Determine the [x, y] coordinate at the center of the cell enclosing the given text.  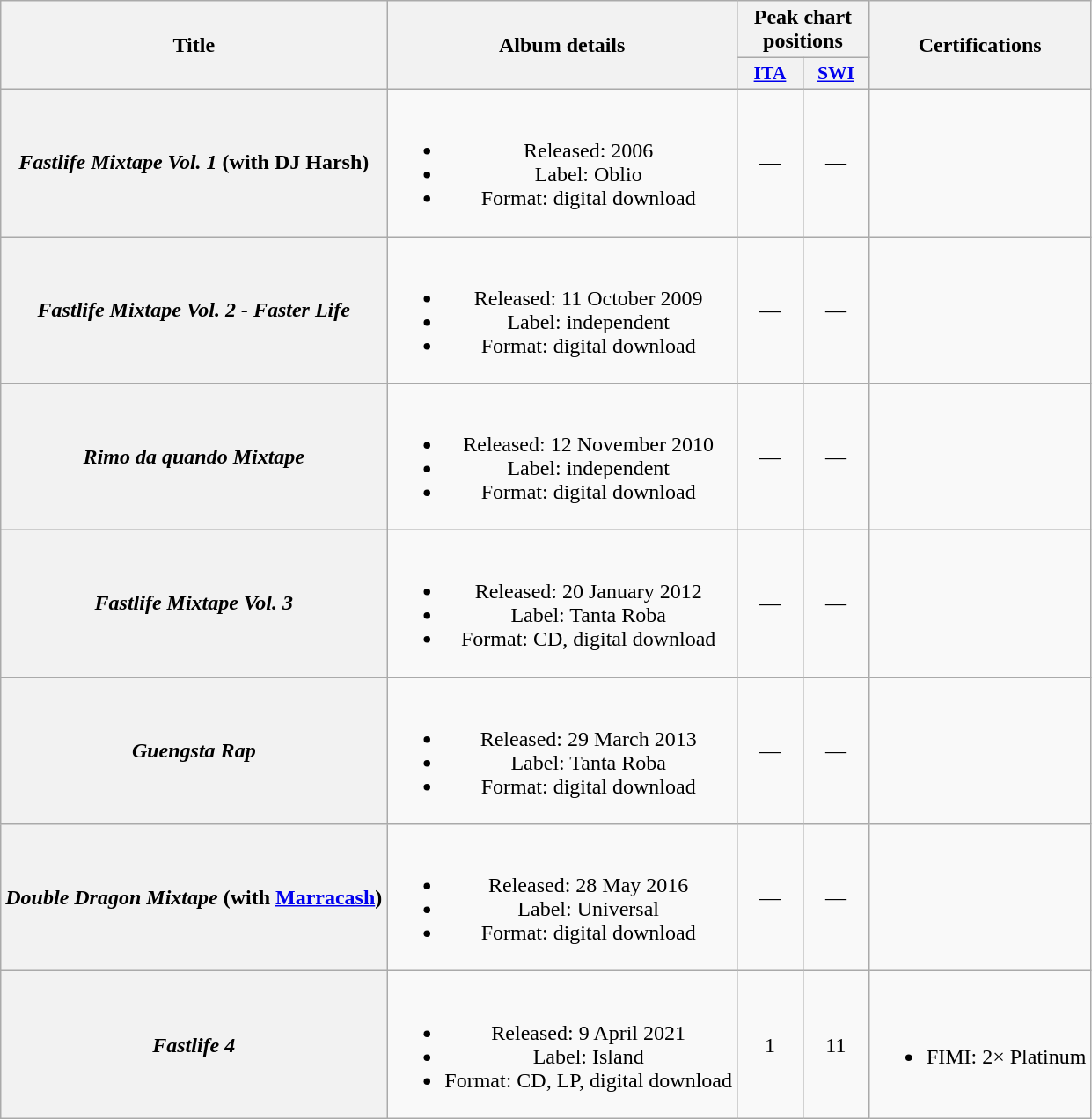
ITA [771, 74]
Album details [562, 46]
Released: 29 March 2013Label: Tanta RobaFormat: digital download [562, 751]
Fastlife Mixtape Vol. 3 [194, 603]
Fastlife 4 [194, 1045]
Released: 28 May 2016Label: UniversalFormat: digital download [562, 897]
Released: 9 April 2021Label: IslandFormat: CD, LP, digital download [562, 1045]
Guengsta Rap [194, 751]
11 [836, 1045]
SWI [836, 74]
Released: 12 November 2010Label: independentFormat: digital download [562, 457]
Fastlife Mixtape Vol. 2 - Faster Life [194, 310]
Certifications [980, 46]
Released: 2006Label: OblioFormat: digital download [562, 162]
Fastlife Mixtape Vol. 1 (with DJ Harsh) [194, 162]
Title [194, 46]
Double Dragon Mixtape (with Marracash) [194, 897]
Rimo da quando Mixtape [194, 457]
Released: 20 January 2012Label: Tanta RobaFormat: CD, digital download [562, 603]
Peak chart positions [803, 30]
FIMI: 2× Platinum [980, 1045]
1 [771, 1045]
Released: 11 October 2009Label: independentFormat: digital download [562, 310]
